Return the [x, y] coordinate for the center point of the cell that contains the specified text.  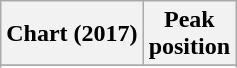
Chart (2017) [72, 34]
Peakposition [189, 34]
